Detect which cell encompasses the target text, then output its [x, y] center coordinate. 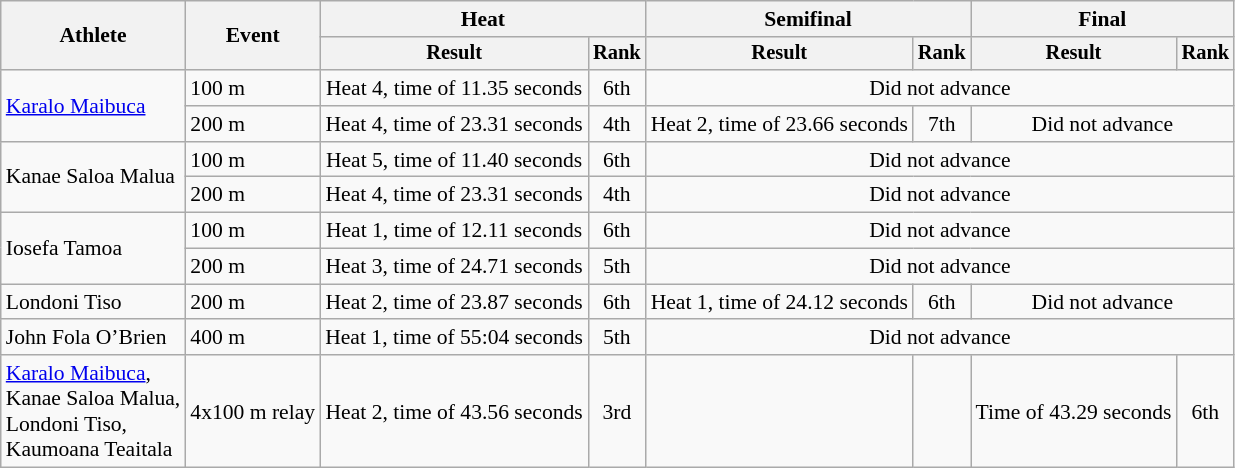
3rd [617, 411]
Kanae Saloa Malua [94, 178]
Time of 43.29 seconds [1074, 411]
Heat 3, time of 24.71 seconds [454, 267]
Heat 2, time of 23.66 seconds [780, 124]
Heat 4, time of 11.35 seconds [454, 88]
Heat 1, time of 24.12 seconds [780, 302]
Karalo Maibuca,Kanae Saloa Malua,Londoni Tiso, Kaumoana Teaitala [94, 411]
Event [252, 36]
Heat 5, time of 11.40 seconds [454, 160]
Athlete [94, 36]
Londoni Tiso [94, 302]
Heat 1, time of 12.11 seconds [454, 231]
Heat 2, time of 23.87 seconds [454, 302]
John Fola O’Brien [94, 338]
Semifinal [808, 19]
7th [942, 124]
Final [1103, 19]
Heat 1, time of 55:04 seconds [454, 338]
4x100 m relay [252, 411]
Iosefa Tamoa [94, 248]
Karalo Maibuca [94, 106]
Heat 2, time of 43.56 seconds [454, 411]
400 m [252, 338]
Heat [483, 19]
